Search for the cell housing the specified text and yield its [X, Y] center coordinate. 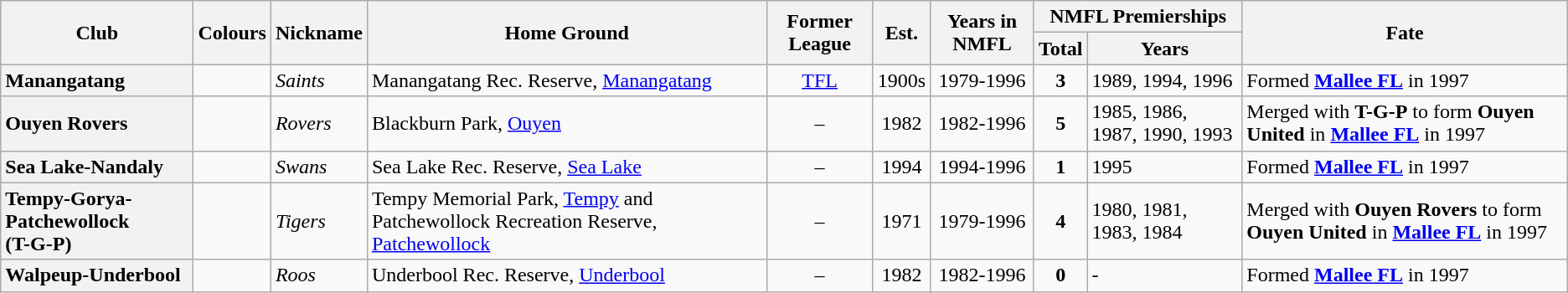
TFL [819, 80]
Est. [901, 33]
Merged with Ouyen Rovers to form Ouyen United in Mallee FL in 1997 [1405, 221]
5 [1060, 124]
Tempy-Gorya-Patchewollock(T-G-P) [97, 221]
1900s [901, 80]
Swans [318, 167]
Club [97, 33]
1971 [901, 221]
0 [1060, 275]
Years [1164, 49]
Rovers [318, 124]
- [1164, 275]
1989, 1994, 1996 [1164, 80]
Blackburn Park, Ouyen [566, 124]
Walpeup-Underbool [97, 275]
Ouyen Rovers [97, 124]
4 [1060, 221]
1995 [1164, 167]
1 [1060, 167]
Manangatang [97, 80]
Years in NMFL [983, 33]
Sea Lake Rec. Reserve, Sea Lake [566, 167]
Fate [1405, 33]
1994-1996 [983, 167]
Underbool Rec. Reserve, Underbool [566, 275]
Roos [318, 275]
NMFL Premierships [1137, 17]
Total [1060, 49]
Manangatang Rec. Reserve, Manangatang [566, 80]
Merged with T-G-P to form Ouyen United in Mallee FL in 1997 [1405, 124]
Home Ground [566, 33]
Sea Lake-Nandaly [97, 167]
1985, 1986, 1987, 1990, 1993 [1164, 124]
1980, 1981, 1983, 1984 [1164, 221]
Nickname [318, 33]
Tempy Memorial Park, Tempy and Patchewollock Recreation Reserve, Patchewollock [566, 221]
Former League [819, 33]
1994 [901, 167]
3 [1060, 80]
Saints [318, 80]
Colours [232, 33]
Tigers [318, 221]
